Provide the (x, y) coordinate of the cell's center where the given text is located.  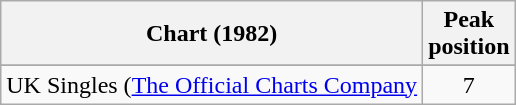
Chart (1982) (212, 34)
Peakposition (469, 34)
7 (469, 85)
UK Singles (The Official Charts Company (212, 85)
